Search for the cell housing the specified text and yield its (x, y) center coordinate. 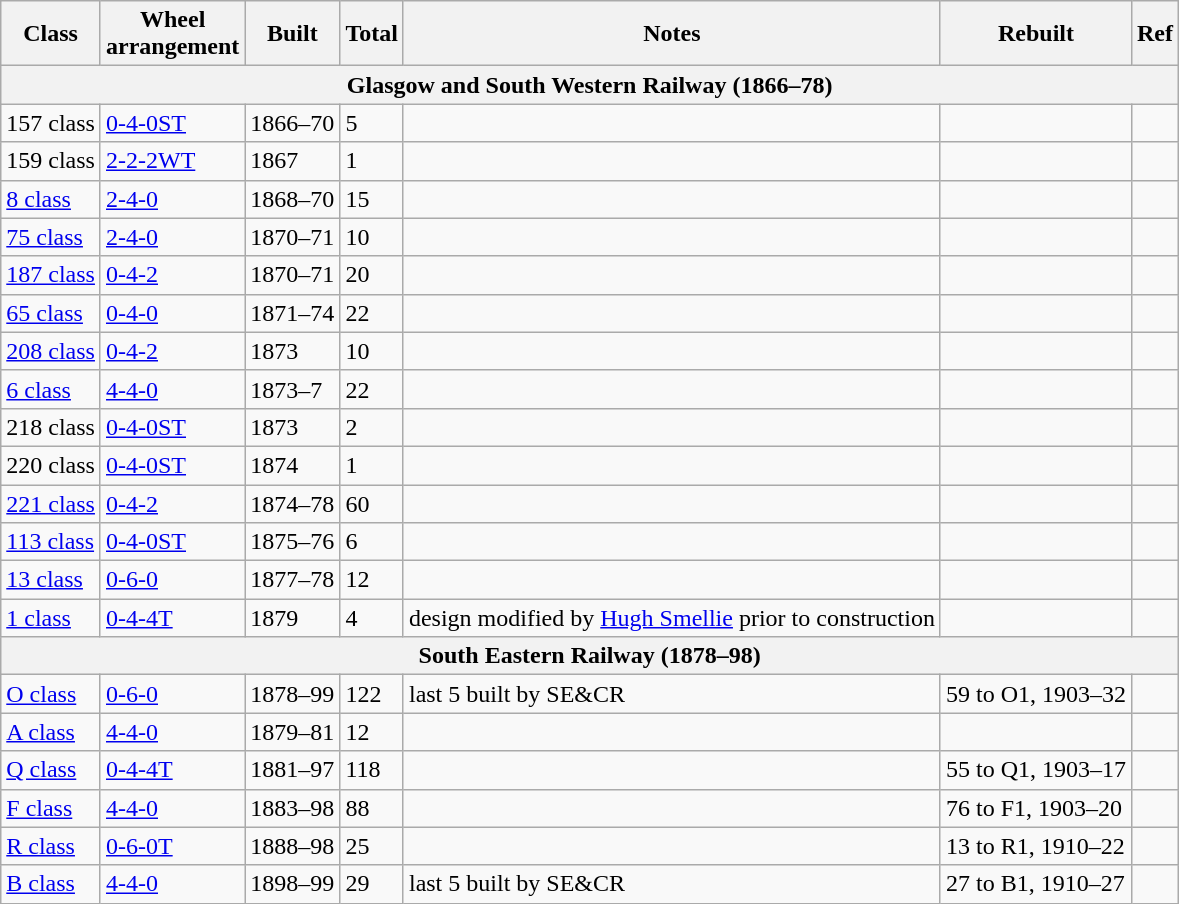
1874–78 (292, 503)
221 class (51, 503)
1888–98 (292, 846)
South Eastern Railway (1878–98) (590, 656)
25 (372, 846)
1871–74 (292, 313)
1878–99 (292, 694)
6 (372, 542)
29 (372, 884)
15 (372, 199)
4 (372, 618)
1898–99 (292, 884)
88 (372, 808)
118 (372, 770)
R class (51, 846)
76 to F1, 1903–20 (1036, 808)
13 class (51, 580)
1868–70 (292, 199)
F class (51, 808)
218 class (51, 427)
Built (292, 34)
27 to B1, 1910–27 (1036, 884)
1877–78 (292, 580)
B class (51, 884)
Q class (51, 770)
13 to R1, 1910–22 (1036, 846)
1879 (292, 618)
1 class (51, 618)
6 class (51, 389)
1881–97 (292, 770)
1873–7 (292, 389)
Glasgow and South Western Railway (1866–78) (590, 85)
20 (372, 275)
8 class (51, 199)
208 class (51, 351)
Class (51, 34)
A class (51, 732)
113 class (51, 542)
1883–98 (292, 808)
65 class (51, 313)
2 (372, 427)
187 class (51, 275)
Rebuilt (1036, 34)
1867 (292, 161)
Ref (1154, 34)
1875–76 (292, 542)
design modified by Hugh Smellie prior to construction (672, 618)
Notes (672, 34)
2-2-2WT (172, 161)
157 class (51, 123)
220 class (51, 465)
122 (372, 694)
1866–70 (292, 123)
0-6-0T (172, 846)
Total (372, 34)
O class (51, 694)
60 (372, 503)
159 class (51, 161)
1874 (292, 465)
0-4-0 (172, 313)
55 to Q1, 1903–17 (1036, 770)
75 class (51, 237)
5 (372, 123)
1879–81 (292, 732)
59 to O1, 1903–32 (1036, 694)
Wheelarrangement (172, 34)
